Locate the cell with the specified text and output its (X, Y) center coordinate. 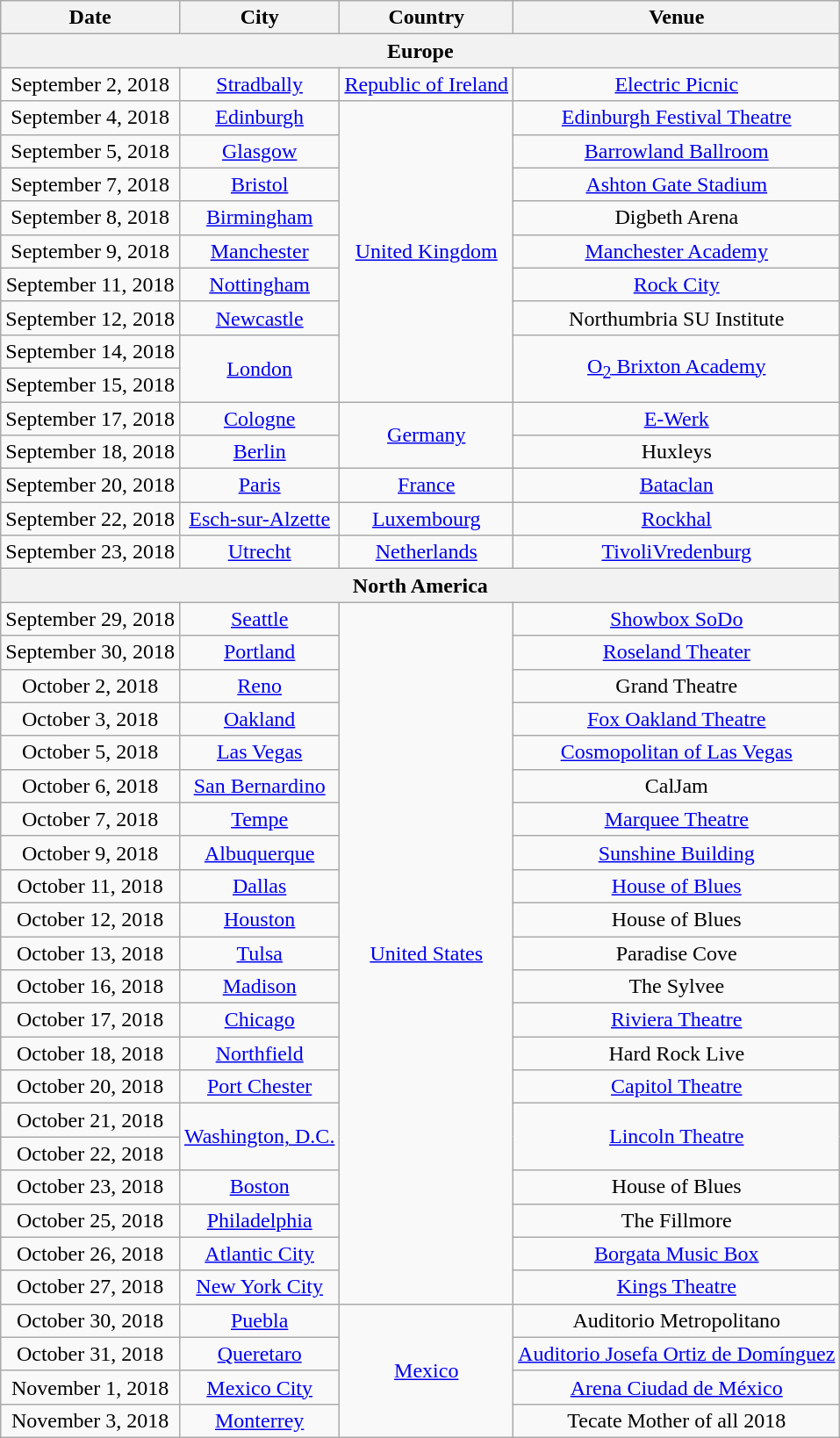
Hard Rock Live (677, 1053)
Tempe (259, 819)
Showbox SoDo (677, 619)
October 13, 2018 (90, 953)
September 4, 2018 (90, 118)
Ashton Gate Stadium (677, 184)
Glasgow (259, 151)
October 26, 2018 (90, 1254)
October 6, 2018 (90, 786)
October 23, 2018 (90, 1187)
Digbeth Arena (677, 218)
City (259, 18)
Sunshine Building (677, 852)
Oakland (259, 719)
United Kingdom (427, 251)
Auditorio Metropolitano (677, 1320)
Bataclan (677, 485)
Kings Theatre (677, 1287)
Fox Oakland Theatre (677, 719)
Tulsa (259, 953)
Bristol (259, 184)
November 1, 2018 (90, 1387)
Berlin (259, 452)
September 22, 2018 (90, 519)
Reno (259, 686)
November 3, 2018 (90, 1420)
Puebla (259, 1320)
October 9, 2018 (90, 852)
September 2, 2018 (90, 84)
October 20, 2018 (90, 1087)
Chicago (259, 1020)
New York City (259, 1287)
Rock City (677, 284)
September 20, 2018 (90, 485)
Roseland Theater (677, 652)
Dallas (259, 886)
Philadelphia (259, 1220)
London (259, 368)
CalJam (677, 786)
Manchester (259, 251)
October 5, 2018 (90, 752)
September 23, 2018 (90, 552)
September 18, 2018 (90, 452)
October 7, 2018 (90, 819)
Europe (420, 51)
Queretaro (259, 1354)
Edinburgh Festival Theatre (677, 118)
October 18, 2018 (90, 1053)
October 12, 2018 (90, 919)
October 25, 2018 (90, 1220)
Boston (259, 1187)
October 22, 2018 (90, 1154)
Monterrey (259, 1420)
October 21, 2018 (90, 1120)
Northfield (259, 1053)
Capitol Theatre (677, 1087)
Washington, D.C. (259, 1137)
Tecate Mother of all 2018 (677, 1420)
Lincoln Theatre (677, 1137)
September 29, 2018 (90, 619)
September 15, 2018 (90, 385)
October 3, 2018 (90, 719)
Auditorio Josefa Ortiz de Domínguez (677, 1354)
Albuquerque (259, 852)
France (427, 485)
San Bernardino (259, 786)
Borgata Music Box (677, 1254)
Seattle (259, 619)
Country (427, 18)
Barrowland Ballroom (677, 151)
Las Vegas (259, 752)
October 27, 2018 (90, 1287)
Port Chester (259, 1087)
Stradbally (259, 84)
October 31, 2018 (90, 1354)
September 11, 2018 (90, 284)
Cologne (259, 419)
Mexico City (259, 1387)
Republic of Ireland (427, 84)
September 30, 2018 (90, 652)
O2 Brixton Academy (677, 368)
Date (90, 18)
Riviera Theatre (677, 1020)
September 14, 2018 (90, 351)
September 5, 2018 (90, 151)
Atlantic City (259, 1254)
Venue (677, 18)
October 16, 2018 (90, 987)
September 9, 2018 (90, 251)
October 30, 2018 (90, 1320)
Houston (259, 919)
Electric Picnic (677, 84)
October 17, 2018 (90, 1020)
Northumbria SU Institute (677, 318)
Esch-sur-Alzette (259, 519)
Edinburgh (259, 118)
October 11, 2018 (90, 886)
Paris (259, 485)
The Sylvee (677, 987)
Netherlands (427, 552)
United States (427, 953)
E-Werk (677, 419)
Birmingham (259, 218)
Rockhal (677, 519)
September 8, 2018 (90, 218)
Newcastle (259, 318)
Manchester Academy (677, 251)
The Fillmore (677, 1220)
Cosmopolitan of Las Vegas (677, 752)
Portland (259, 652)
Nottingham (259, 284)
September 17, 2018 (90, 419)
Marquee Theatre (677, 819)
Huxleys (677, 452)
September 7, 2018 (90, 184)
October 2, 2018 (90, 686)
TivoliVredenburg (677, 552)
Madison (259, 987)
North America (420, 586)
Luxembourg (427, 519)
Grand Theatre (677, 686)
September 12, 2018 (90, 318)
Paradise Cove (677, 953)
Arena Ciudad de México (677, 1387)
Utrecht (259, 552)
Germany (427, 435)
Mexico (427, 1370)
